Scan for the cell matching the given text and deliver its (x, y) coordinate at center. 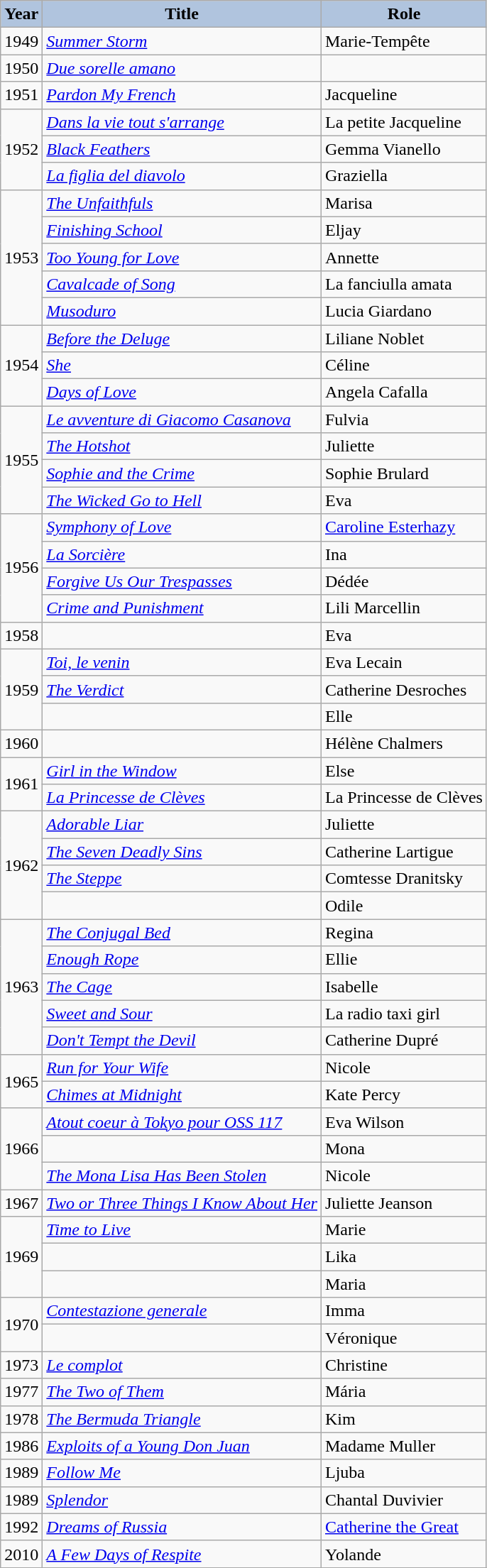
The Steppe (182, 879)
Catherine Lartigue (403, 852)
2010 (21, 1554)
1962 (21, 865)
Elle (403, 716)
The Wicked Go to Hell (182, 500)
1986 (21, 1446)
1951 (21, 95)
La petite Jacqueline (403, 122)
1960 (21, 743)
1958 (21, 635)
Finishing School (182, 230)
Girl in the Window (182, 770)
Dédée (403, 581)
Chimes at Midnight (182, 1095)
Else (403, 770)
Catherine Desroches (403, 689)
The Cage (182, 987)
1967 (21, 1203)
Year (21, 14)
She (182, 366)
Yolande (403, 1554)
Odile (403, 906)
1963 (21, 987)
Comtesse Dranitsky (403, 879)
Follow Me (182, 1473)
Isabelle (403, 987)
Marisa (403, 203)
Days of Love (182, 393)
Véronique (403, 1338)
Ellie (403, 960)
Lili Marcellin (403, 608)
Exploits of a Young Don Juan (182, 1446)
Regina (403, 933)
The Conjugal Bed (182, 933)
Fulvia (403, 420)
Contestazione generale (182, 1311)
Caroline Esterhazy (403, 527)
Summer Storm (182, 41)
Time to Live (182, 1230)
1954 (21, 366)
Kim (403, 1419)
Role (403, 14)
1965 (21, 1081)
Before the Deluge (182, 339)
Crime and Punishment (182, 608)
1956 (21, 568)
Christine (403, 1365)
1992 (21, 1527)
1953 (21, 257)
Eva Lecain (403, 662)
Forgive Us Our Trespasses (182, 581)
The Mona Lisa Has Been Stolen (182, 1175)
Eljay (403, 230)
Mona (403, 1148)
Due sorelle amano (182, 68)
La radio taxi girl (403, 1014)
Catherine the Great (403, 1527)
Jacqueline (403, 95)
Black Feathers (182, 149)
Maria (403, 1284)
Dans la vie tout s'arrange (182, 122)
1955 (21, 460)
Run for Your Wife (182, 1068)
Atout coeur à Tokyo pour OSS 117 (182, 1122)
1952 (21, 149)
Catherine Dupré (403, 1041)
Sophie Brulard (403, 473)
1961 (21, 784)
Graziella (403, 176)
Toi, le venin (182, 662)
Lucia Giardano (403, 311)
Sweet and Sour (182, 1014)
1959 (21, 689)
1966 (21, 1148)
Imma (403, 1311)
1949 (21, 41)
The Verdict (182, 689)
The Hotshot (182, 446)
Le avventure di Giacomo Casanova (182, 420)
Pardon My French (182, 95)
1950 (21, 68)
Ljuba (403, 1473)
Don't Tempt the Devil (182, 1041)
Liliane Noblet (403, 339)
Hélène Chalmers (403, 743)
Angela Cafalla (403, 393)
Enough Rope (182, 960)
1977 (21, 1392)
Annette (403, 257)
Marie (403, 1230)
1969 (21, 1257)
La Sorcière (182, 554)
Ina (403, 554)
Symphony of Love (182, 527)
Madame Muller (403, 1446)
The Bermuda Triangle (182, 1419)
Cavalcade of Song (182, 284)
Dreams of Russia (182, 1527)
Marie-Tempête (403, 41)
1973 (21, 1365)
Eva Wilson (403, 1122)
Lika (403, 1257)
Le complot (182, 1365)
1978 (21, 1419)
Two or Three Things I Know About Her (182, 1203)
Kate Percy (403, 1095)
Too Young for Love (182, 257)
Splendor (182, 1500)
The Unfaithfuls (182, 203)
Chantal Duvivier (403, 1500)
1970 (21, 1325)
Title (182, 14)
Adorable Liar (182, 825)
A Few Days of Respite (182, 1554)
The Two of Them (182, 1392)
The Seven Deadly Sins (182, 852)
La figlia del diavolo (182, 176)
Juliette Jeanson (403, 1203)
Mária (403, 1392)
La fanciulla amata (403, 284)
Musoduro (182, 311)
Céline (403, 366)
Sophie and the Crime (182, 473)
Gemma Vianello (403, 149)
